Return the [x, y] coordinate for the center point of the cell that contains the specified text.  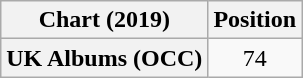
Chart (2019) [104, 20]
Position [255, 20]
74 [255, 58]
UK Albums (OCC) [104, 58]
